Provide the (x, y) coordinate of the cell's center where the given text is located.  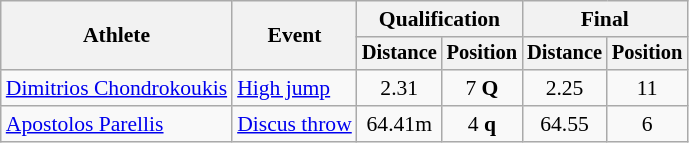
2.31 (400, 88)
Final (604, 19)
11 (647, 88)
Athlete (116, 36)
Event (294, 36)
64.55 (564, 124)
Discus throw (294, 124)
Dimitrios Chondrokoukis (116, 88)
2.25 (564, 88)
High jump (294, 88)
Qualification (440, 19)
Apostolos Parellis (116, 124)
64.41m (400, 124)
4 q (482, 124)
6 (647, 124)
7 Q (482, 88)
